Find where the given text appears and provide that cell's center as (X, Y) coordinate. 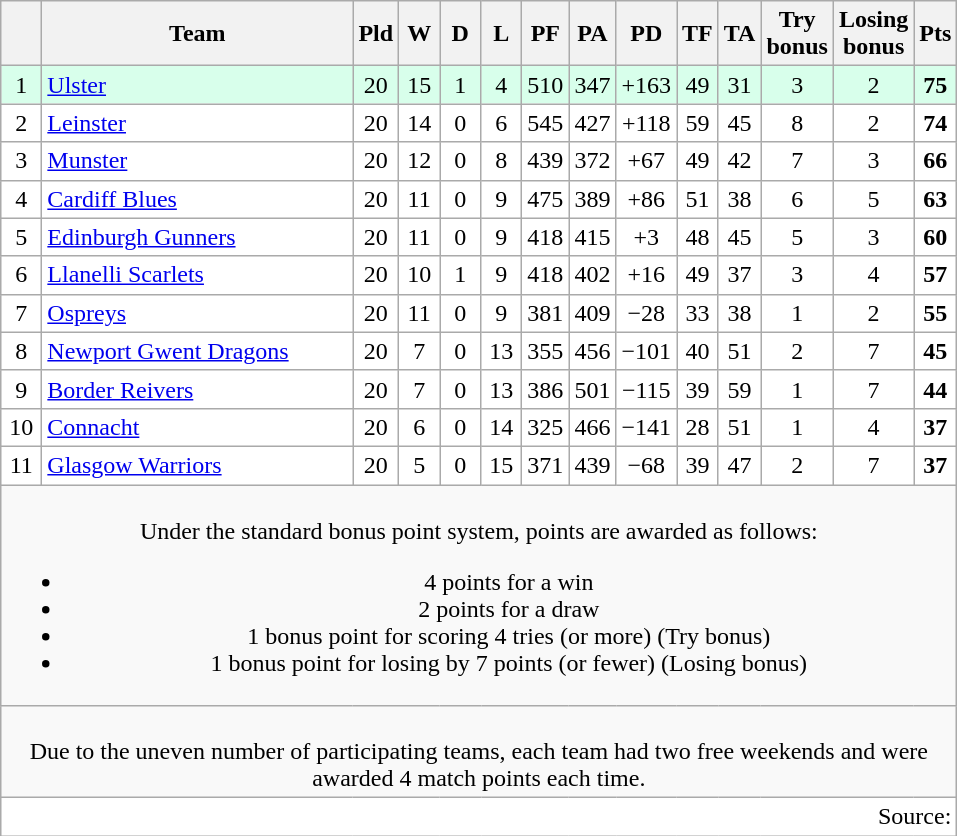
12 (420, 161)
409 (592, 313)
+163 (646, 85)
TF (698, 34)
Border Reivers (198, 389)
371 (546, 465)
TA (740, 34)
Glasgow Warriors (198, 465)
389 (592, 199)
28 (698, 427)
Team (198, 34)
Connacht (198, 427)
501 (592, 389)
−28 (646, 313)
347 (592, 85)
Pld (376, 34)
Munster (198, 161)
Leinster (198, 123)
402 (592, 275)
Source: (479, 817)
545 (546, 123)
D (460, 34)
+3 (646, 237)
Try bonus (797, 34)
+86 (646, 199)
510 (546, 85)
Ospreys (198, 313)
Ulster (198, 85)
PD (646, 34)
+67 (646, 161)
−115 (646, 389)
427 (592, 123)
47 (740, 465)
Pts (936, 34)
Due to the uneven number of participating teams, each team had two free weekends and were awarded 4 match points each time. (479, 752)
31 (740, 85)
63 (936, 199)
−141 (646, 427)
66 (936, 161)
386 (546, 389)
372 (592, 161)
55 (936, 313)
57 (936, 275)
+16 (646, 275)
355 (546, 351)
456 (592, 351)
48 (698, 237)
Edinburgh Gunners (198, 237)
74 (936, 123)
42 (740, 161)
W (420, 34)
44 (936, 389)
−101 (646, 351)
Newport Gwent Dragons (198, 351)
475 (546, 199)
75 (936, 85)
40 (698, 351)
Losing bonus (873, 34)
466 (592, 427)
Cardiff Blues (198, 199)
+118 (646, 123)
33 (698, 313)
381 (546, 313)
−68 (646, 465)
415 (592, 237)
Llanelli Scarlets (198, 275)
60 (936, 237)
PF (546, 34)
325 (546, 427)
L (502, 34)
PA (592, 34)
